Determine the [x, y] coordinate at the center of the cell enclosing the given text.  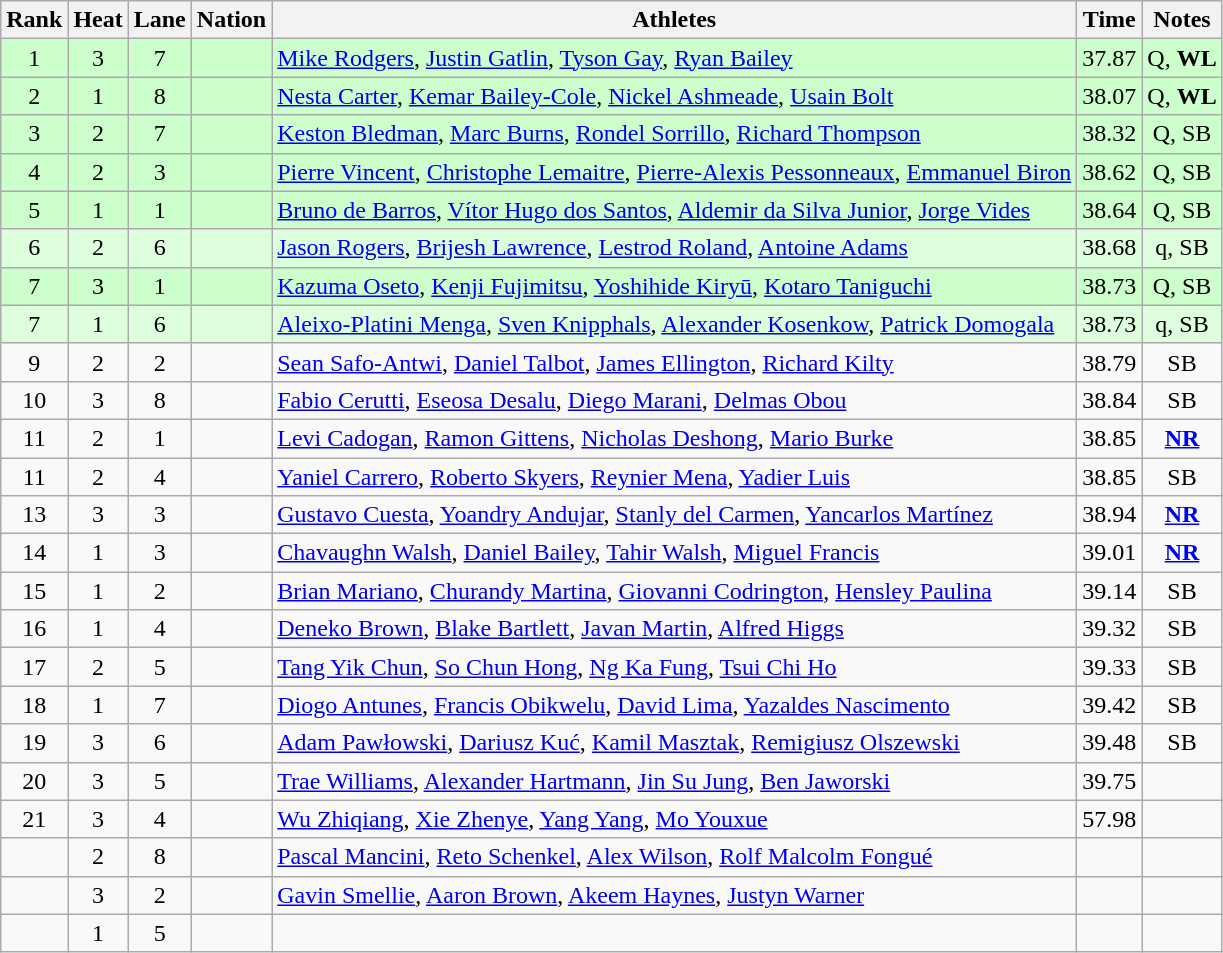
Kazuma Oseto, Kenji Fujimitsu, Yoshihide Kiryū, Kotaro Taniguchi [674, 286]
19 [34, 743]
Time [1110, 20]
20 [34, 781]
38.32 [1110, 134]
Yaniel Carrero, Roberto Skyers, Reynier Mena, Yadier Luis [674, 477]
21 [34, 819]
Bruno de Barros, Vítor Hugo dos Santos, Aldemir da Silva Junior, Jorge Vides [674, 210]
Adam Pawłowski, Dariusz Kuć, Kamil Masztak, Remigiusz Olszewski [674, 743]
Pierre Vincent, Christophe Lemaitre, Pierre-Alexis Pessonneaux, Emmanuel Biron [674, 172]
38.62 [1110, 172]
Rank [34, 20]
14 [34, 553]
Chavaughn Walsh, Daniel Bailey, Tahir Walsh, Miguel Francis [674, 553]
Pascal Mancini, Reto Schenkel, Alex Wilson, Rolf Malcolm Fongué [674, 857]
Athletes [674, 20]
39.32 [1110, 629]
13 [34, 515]
Notes [1182, 20]
Fabio Cerutti, Eseosa Desalu, Diego Marani, Delmas Obou [674, 400]
Aleixo-Platini Menga, Sven Knipphals, Alexander Kosenkow, Patrick Domogala [674, 324]
Levi Cadogan, Ramon Gittens, Nicholas Deshong, Mario Burke [674, 438]
Diogo Antunes, Francis Obikwelu, David Lima, Yazaldes Nascimento [674, 705]
Heat [98, 20]
38.07 [1110, 96]
38.68 [1110, 248]
57.98 [1110, 819]
Nesta Carter, Kemar Bailey-Cole, Nickel Ashmeade, Usain Bolt [674, 96]
Brian Mariano, Churandy Martina, Giovanni Codrington, Hensley Paulina [674, 591]
Mike Rodgers, Justin Gatlin, Tyson Gay, Ryan Bailey [674, 58]
Wu Zhiqiang, Xie Zhenye, Yang Yang, Mo Youxue [674, 819]
38.94 [1110, 515]
18 [34, 705]
39.48 [1110, 743]
Nation [231, 20]
Keston Bledman, Marc Burns, Rondel Sorrillo, Richard Thompson [674, 134]
16 [34, 629]
39.14 [1110, 591]
39.33 [1110, 667]
38.79 [1110, 362]
Lane [160, 20]
15 [34, 591]
39.75 [1110, 781]
17 [34, 667]
39.42 [1110, 705]
Tang Yik Chun, So Chun Hong, Ng Ka Fung, Tsui Chi Ho [674, 667]
Trae Williams, Alexander Hartmann, Jin Su Jung, Ben Jaworski [674, 781]
Jason Rogers, Brijesh Lawrence, Lestrod Roland, Antoine Adams [674, 248]
39.01 [1110, 553]
38.84 [1110, 400]
10 [34, 400]
37.87 [1110, 58]
9 [34, 362]
Deneko Brown, Blake Bartlett, Javan Martin, Alfred Higgs [674, 629]
38.64 [1110, 210]
Sean Safo-Antwi, Daniel Talbot, James Ellington, Richard Kilty [674, 362]
Gustavo Cuesta, Yoandry Andujar, Stanly del Carmen, Yancarlos Martínez [674, 515]
Gavin Smellie, Aaron Brown, Akeem Haynes, Justyn Warner [674, 895]
